Detect which cell encompasses the target text, then output its (x, y) center coordinate. 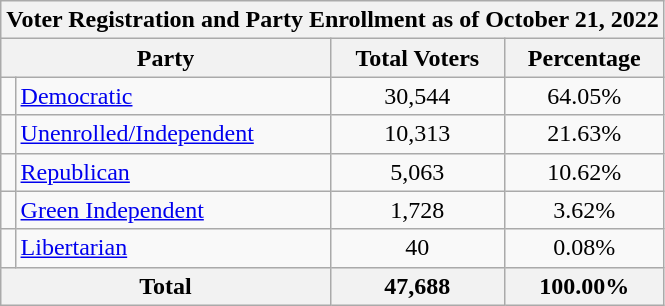
47,688 (417, 286)
21.63% (584, 134)
0.08% (584, 248)
Party (166, 58)
Total Voters (417, 58)
Unenrolled/Independent (172, 134)
3.62% (584, 210)
Libertarian (172, 248)
10,313 (417, 134)
Democratic (172, 96)
64.05% (584, 96)
10.62% (584, 172)
Percentage (584, 58)
Republican (172, 172)
100.00% (584, 286)
Total (166, 286)
Green Independent (172, 210)
30,544 (417, 96)
5,063 (417, 172)
Voter Registration and Party Enrollment as of October 21, 2022 (332, 20)
1,728 (417, 210)
40 (417, 248)
